Search for the cell housing the specified text and yield its [x, y] center coordinate. 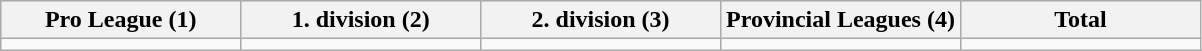
Pro League (1) [121, 20]
Total [1080, 20]
Provincial Leagues (4) [841, 20]
2. division (3) [601, 20]
1. division (2) [361, 20]
